Extract the (X, Y) coordinate from the center of the cell holding the provided text.  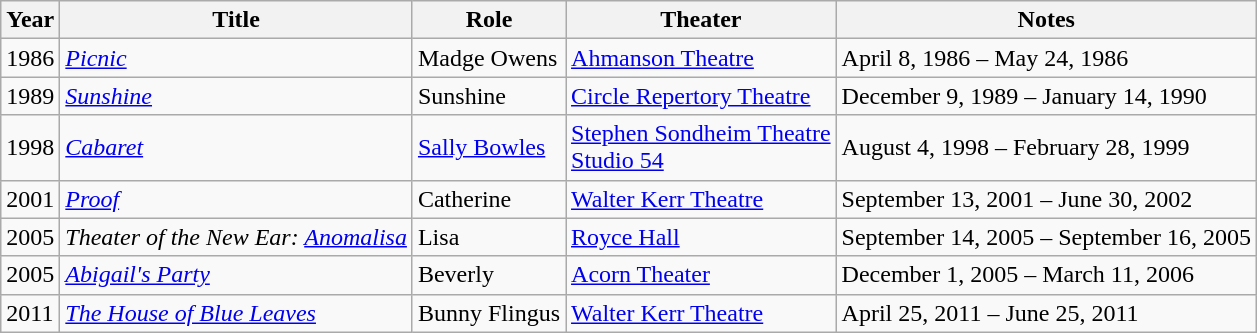
Royce Hall (702, 237)
December 9, 1989 – January 14, 1990 (1046, 96)
Role (488, 20)
Catherine (488, 199)
2001 (30, 199)
Picnic (236, 58)
September 13, 2001 – June 30, 2002 (1046, 199)
1989 (30, 96)
Lisa (488, 237)
September 14, 2005 – September 16, 2005 (1046, 237)
Circle Repertory Theatre (702, 96)
1986 (30, 58)
Stephen Sondheim TheatreStudio 54 (702, 148)
August 4, 1998 – February 28, 1999 (1046, 148)
1998 (30, 148)
Theater (702, 20)
Bunny Flingus (488, 313)
Madge Owens (488, 58)
Year (30, 20)
The House of Blue Leaves (236, 313)
Cabaret (236, 148)
December 1, 2005 – March 11, 2006 (1046, 275)
April 25, 2011 – June 25, 2011 (1046, 313)
Beverly (488, 275)
Theater of the New Ear: Anomalisa (236, 237)
Sally Bowles (488, 148)
Title (236, 20)
Ahmanson Theatre (702, 58)
April 8, 1986 – May 24, 1986 (1046, 58)
Proof (236, 199)
2011 (30, 313)
Acorn Theater (702, 275)
Notes (1046, 20)
Abigail's Party (236, 275)
